Return the [x, y] coordinate for the center point of the cell that contains the specified text.  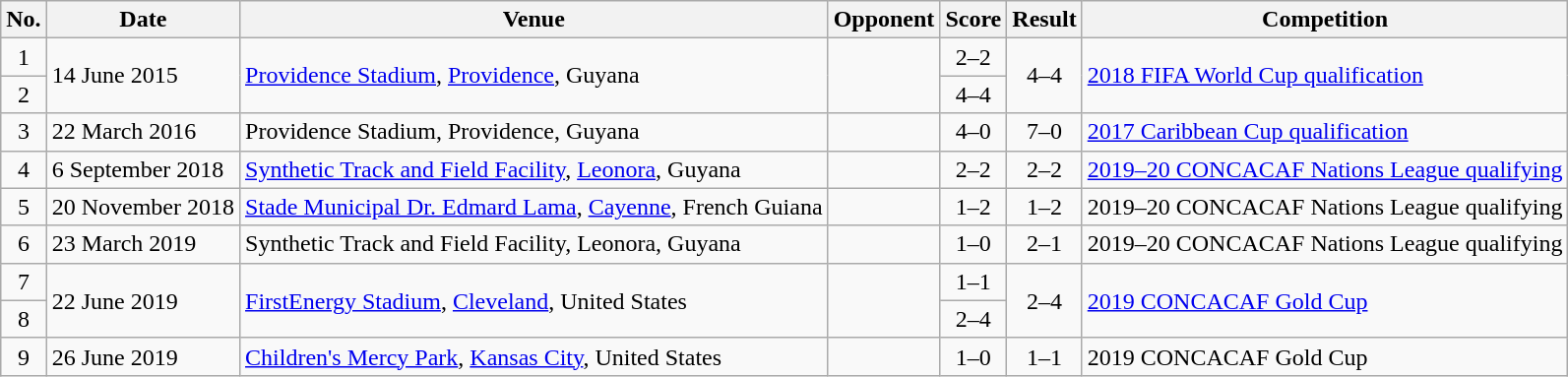
14 June 2015 [143, 76]
Result [1044, 20]
Score [973, 20]
2018 FIFA World Cup qualification [1325, 76]
1 [24, 57]
Stade Municipal Dr. Edmard Lama, Cayenne, French Guiana [534, 207]
5 [24, 207]
2 [24, 94]
26 June 2019 [143, 356]
2–1 [1044, 244]
3 [24, 132]
Opponent [884, 20]
Competition [1325, 20]
7–0 [1044, 132]
20 November 2018 [143, 207]
22 June 2019 [143, 300]
Children's Mercy Park, Kansas City, United States [534, 356]
6 September 2018 [143, 169]
6 [24, 244]
4 [24, 169]
8 [24, 319]
Venue [534, 20]
9 [24, 356]
No. [24, 20]
FirstEnergy Stadium, Cleveland, United States [534, 300]
23 March 2019 [143, 244]
7 [24, 282]
2017 Caribbean Cup qualification [1325, 132]
4–0 [973, 132]
22 March 2016 [143, 132]
Date [143, 20]
